Find where the given text appears and provide that cell's center as (x, y) coordinate. 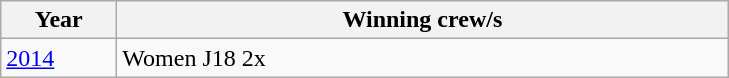
Year (59, 20)
Women J18 2x (422, 58)
2014 (59, 58)
Winning crew/s (422, 20)
